Capture the cell that displays the provided text and extract its [x, y] central coordinate. 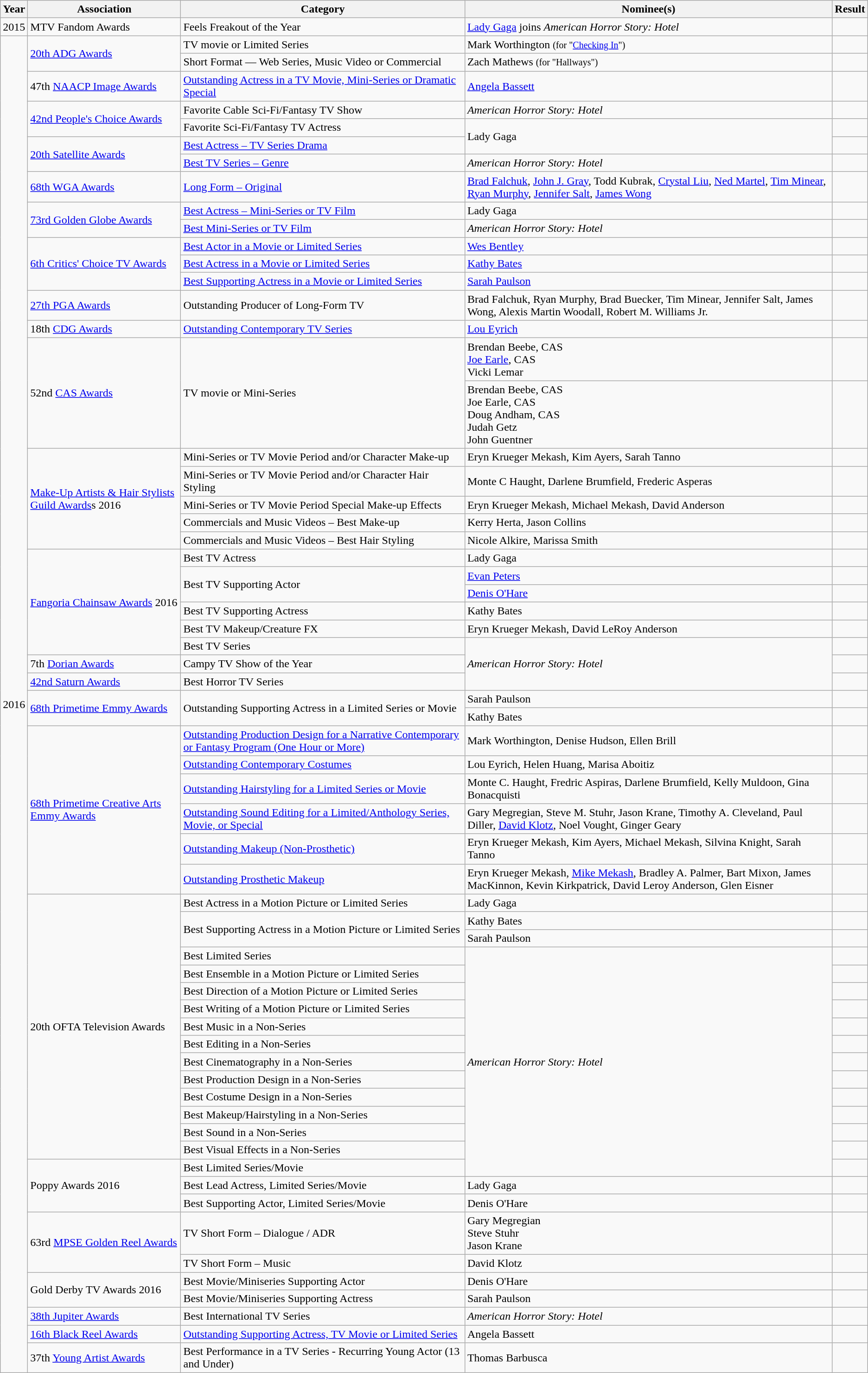
37th Young Artist Awards [104, 1358]
Best Limited Series [323, 956]
Eryn Krueger Mekash, Kim Ayers, Michael Mekash, Silvina Knight, Sarah Tanno [648, 849]
Best Actress in a Motion Picture or Limited Series [323, 903]
Best Production Design in a Non-Series [323, 1079]
Monte C Haught, Darlene Brumfield, Frederic Asperas [648, 481]
73rd Golden Globe Awards [104, 219]
20th Satellite Awards [104, 154]
Best TV Supporting Actress [323, 611]
Feels Freakout of the Year [323, 27]
Category [323, 9]
Favorite Cable Sci-Fi/Fantasy TV Show [323, 110]
Mini-Series or TV Movie Period and/or Character Hair Styling [323, 481]
Best Movie/Miniseries Supporting Actor [323, 1281]
Mark Worthington, Denise Hudson, Ellen Brill [648, 741]
Best Actress in a Movie or Limited Series [323, 264]
Mini-Series or TV Movie Period and/or Character Make-up [323, 457]
Eryn Krueger Mekash, Kim Ayers, Sarah Tanno [648, 457]
47th NAACP Image Awards [104, 86]
Eryn Krueger Mekash, David LeRoy Anderson [648, 628]
Association [104, 9]
Evan Peters [648, 575]
Brendan Beebe, CAS Joe Earle, CAS Vicki Lemar [648, 359]
Best Costume Design in a Non-Series [323, 1097]
Lady Gaga joins American Horror Story: Hotel [648, 27]
David Klotz [648, 1263]
42nd People's Choice Awards [104, 119]
Best Direction of a Motion Picture or Limited Series [323, 991]
38th Jupiter Awards [104, 1316]
Year [14, 9]
Lou Eyrich [648, 329]
42nd Saturn Awards [104, 682]
Outstanding Makeup (Non-Prosthetic) [323, 849]
Best TV Actress [323, 558]
16th Black Reel Awards [104, 1334]
Outstanding Producer of Long-Form TV [323, 305]
Poppy Awards 2016 [104, 1185]
Commercials and Music Videos – Best Hair Styling [323, 540]
Outstanding Production Design for a Narrative Contemporary or Fantasy Program (One Hour or More) [323, 741]
Best Performance in a TV Series - Recurring Young Actor (13 and Under) [323, 1358]
68th Primetime Creative Arts Emmy Awards [104, 810]
Brendan Beebe, CAS Joe Earle, CAS Doug Andham, CAS Judah Getz John Guentner [648, 415]
Best Mini-Series or TV Film [323, 228]
Commercials and Music Videos – Best Make-up [323, 523]
Eryn Krueger Mekash, Michael Mekash, David Anderson [648, 505]
Short Format — Web Series, Music Video or Commercial [323, 62]
Outstanding Hairstyling for a Limited Series or Movie [323, 788]
TV Short Form – Dialogue / ADR [323, 1233]
20th OFTA Television Awards [104, 1027]
Gary Megregian, Steve M. Stuhr, Jason Krane, Timothy A. Cleveland, Paul Diller, David Klotz, Noel Vought, Ginger Geary [648, 819]
Outstanding Contemporary TV Series [323, 329]
7th Dorian Awards [104, 664]
2016 [14, 704]
Best TV Supporting Actor [323, 584]
Best TV Makeup/Creature FX [323, 628]
Monte C. Haught, Fredric Aspiras, Darlene Brumfield, Kelly Muldoon, Gina Bonacquisti [648, 788]
63rd MPSE Golden Reel Awards [104, 1242]
Best Visual Effects in a Non-Series [323, 1150]
Mark Worthington (for "Checking In") [648, 45]
Best Lead Actress, Limited Series/Movie [323, 1185]
MTV Fandom Awards [104, 27]
27th PGA Awards [104, 305]
Best Writing of a Motion Picture or Limited Series [323, 1009]
Lou Eyrich, Helen Huang, Marisa Aboitiz [648, 765]
Best Sound in a Non-Series [323, 1132]
Best Editing in a Non-Series [323, 1044]
Best Limited Series/Movie [323, 1168]
Outstanding Supporting Actress in a Limited Series or Movie [323, 708]
Best International TV Series [323, 1316]
Best Actor in a Movie or Limited Series [323, 246]
Thomas Barbusca [648, 1358]
Result [850, 9]
Outstanding Actress in a TV Movie, Mini-Series or Dramatic Special [323, 86]
Long Form – Original [323, 186]
Gold Derby TV Awards 2016 [104, 1290]
Best Music in a Non-Series [323, 1027]
Brad Falchuk, Ryan Murphy, Brad Buecker, Tim Minear, Jennifer Salt, James Wong, Alexis Martin Woodall, Robert M. Williams Jr. [648, 305]
Best Cinematography in a Non-Series [323, 1062]
Nominee(s) [648, 9]
6th Critics' Choice TV Awards [104, 264]
Best Actress – Mini-Series or TV Film [323, 211]
TV movie or Limited Series [323, 45]
Fangoria Chainsaw Awards 2016 [104, 602]
Best Supporting Actress in a Motion Picture or Limited Series [323, 929]
Outstanding Supporting Actress, TV Movie or Limited Series [323, 1334]
Eryn Krueger Mekash, Mike Mekash, Bradley A. Palmer, Bart Mixon, James MacKinnon, Kevin Kirkpatrick, David Leroy Anderson, Glen Eisner [648, 879]
Outstanding Sound Editing for a Limited/Anthology Series, Movie, or Special [323, 819]
TV movie or Mini-Series [323, 393]
Gary Megregian Steve Stuhr Jason Krane [648, 1233]
Best Actress – TV Series Drama [323, 145]
68th Primetime Emmy Awards [104, 708]
2015 [14, 27]
Kerry Herta, Jason Collins [648, 523]
Nicole Alkire, Marissa Smith [648, 540]
Outstanding Contemporary Costumes [323, 765]
Outstanding Prosthetic Makeup [323, 879]
Best Supporting Actress in a Movie or Limited Series [323, 281]
Best Makeup/Hairstyling in a Non-Series [323, 1115]
Brad Falchuk, John J. Gray, Todd Kubrak, Crystal Liu, Ned Martel, Tim Minear, Ryan Murphy, Jennifer Salt, James Wong [648, 186]
18th CDG Awards [104, 329]
Best Horror TV Series [323, 682]
Best Ensemble in a Motion Picture or Limited Series [323, 973]
Mini-Series or TV Movie Period Special Make-up Effects [323, 505]
Best Supporting Actor, Limited Series/Movie [323, 1203]
Best TV Series – Genre [323, 163]
Make-Up Artists & Hair Stylists Guild Awardss 2016 [104, 499]
Best TV Series [323, 646]
Favorite Sci-Fi/Fantasy TV Actress [323, 128]
Zach Mathews (for "Hallways") [648, 62]
Wes Bentley [648, 246]
Campy TV Show of the Year [323, 664]
Best Movie/Miniseries Supporting Actress [323, 1299]
20th ADG Awards [104, 53]
52nd CAS Awards [104, 393]
68th WGA Awards [104, 186]
TV Short Form – Music [323, 1263]
